For the text-containing cell, return its midpoint in (X, Y) coordinate format. 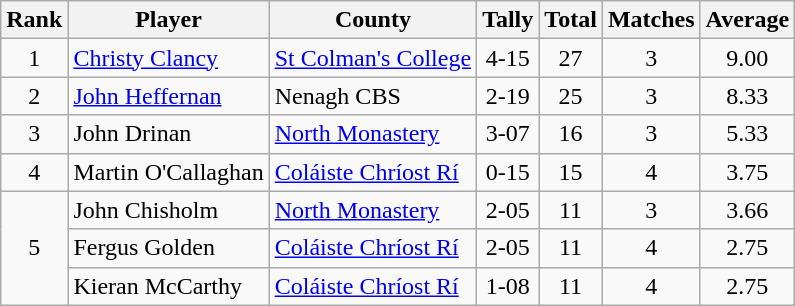
1-08 (508, 286)
Total (571, 20)
Martin O'Callaghan (168, 172)
St Colman's College (372, 58)
Rank (34, 20)
1 (34, 58)
Tally (508, 20)
3.75 (748, 172)
Matches (651, 20)
Nenagh CBS (372, 96)
0-15 (508, 172)
2-19 (508, 96)
16 (571, 134)
27 (571, 58)
15 (571, 172)
4-15 (508, 58)
Christy Clancy (168, 58)
3-07 (508, 134)
3.66 (748, 210)
Fergus Golden (168, 248)
8.33 (748, 96)
Kieran McCarthy (168, 286)
5.33 (748, 134)
Player (168, 20)
John Drinan (168, 134)
5 (34, 248)
2 (34, 96)
County (372, 20)
9.00 (748, 58)
John Heffernan (168, 96)
25 (571, 96)
Average (748, 20)
John Chisholm (168, 210)
